Identify which cell holds the provided text, then report its [x, y] central coordinate. 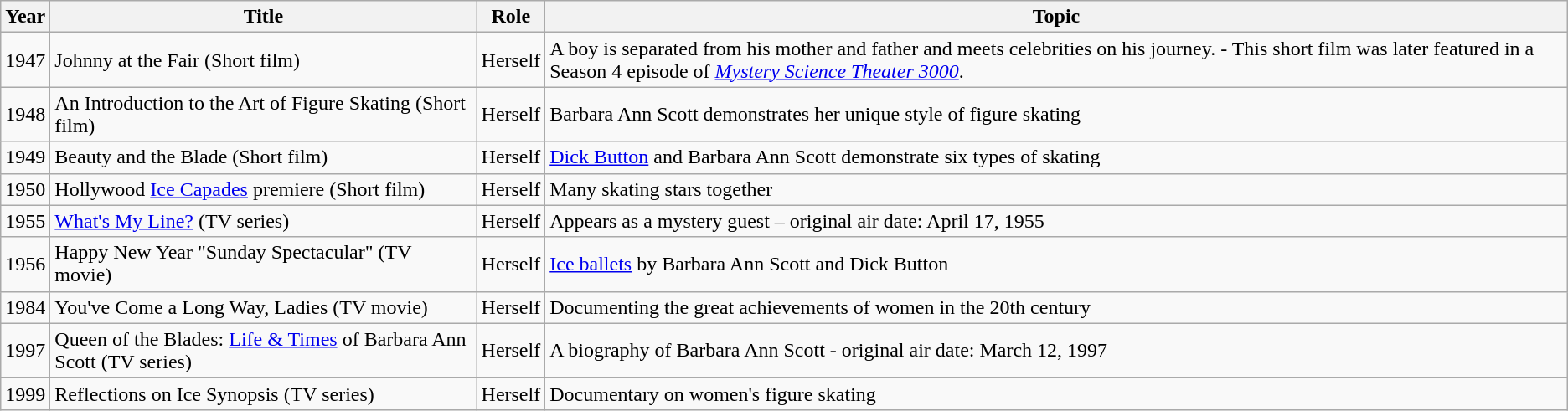
1956 [25, 265]
1948 [25, 114]
Many skating stars together [1057, 189]
Documenting the great achievements of women in the 20th century [1057, 307]
You've Come a Long Way, Ladies (TV movie) [263, 307]
An Introduction to the Art of Figure Skating (Short film) [263, 114]
A biography of Barbara Ann Scott - original air date: March 12, 1997 [1057, 350]
Title [263, 17]
1949 [25, 157]
Happy New Year "Sunday Spectacular" (TV movie) [263, 265]
Appears as a mystery guest – original air date: April 17, 1955 [1057, 221]
Barbara Ann Scott demonstrates her unique style of figure skating [1057, 114]
1997 [25, 350]
Ice ballets by Barbara Ann Scott and Dick Button [1057, 265]
Johnny at the Fair (Short film) [263, 60]
Dick Button and Barbara Ann Scott demonstrate six types of skating [1057, 157]
What's My Line? (TV series) [263, 221]
Beauty and the Blade (Short film) [263, 157]
Role [511, 17]
1950 [25, 189]
Hollywood Ice Capades premiere (Short film) [263, 189]
Queen of the Blades: Life & Times of Barbara Ann Scott (TV series) [263, 350]
Topic [1057, 17]
1955 [25, 221]
Reflections on Ice Synopsis (TV series) [263, 393]
1999 [25, 393]
1984 [25, 307]
Year [25, 17]
1947 [25, 60]
Documentary on women's figure skating [1057, 393]
